Determine the [x, y] coordinate at the center of the cell enclosing the given text.  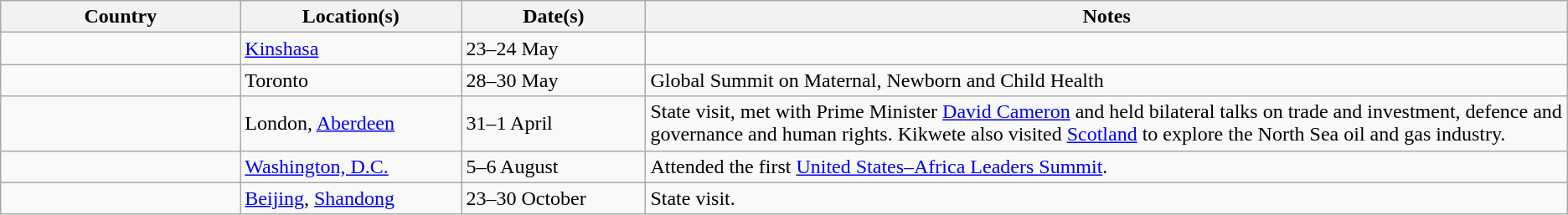
Toronto [351, 80]
5–6 August [554, 166]
Kinshasa [351, 49]
State visit. [1106, 198]
Washington, D.C. [351, 166]
Location(s) [351, 17]
23–30 October [554, 198]
23–24 May [554, 49]
Date(s) [554, 17]
28–30 May [554, 80]
London, Aberdeen [351, 124]
31–1 April [554, 124]
Beijing, Shandong [351, 198]
Notes [1106, 17]
Global Summit on Maternal, Newborn and Child Health [1106, 80]
Attended the first United States–Africa Leaders Summit. [1106, 166]
Country [121, 17]
